From the cell containing the given text, extract its center point as [x, y] coordinate. 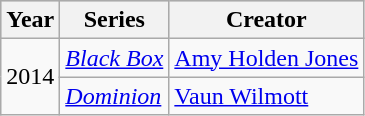
Vaun Wilmott [266, 96]
Series [114, 20]
Creator [266, 20]
Black Box [114, 58]
Year [30, 20]
2014 [30, 77]
Dominion [114, 96]
Amy Holden Jones [266, 58]
